Return the (x, y) coordinate for the center point of the cell that contains the specified text.  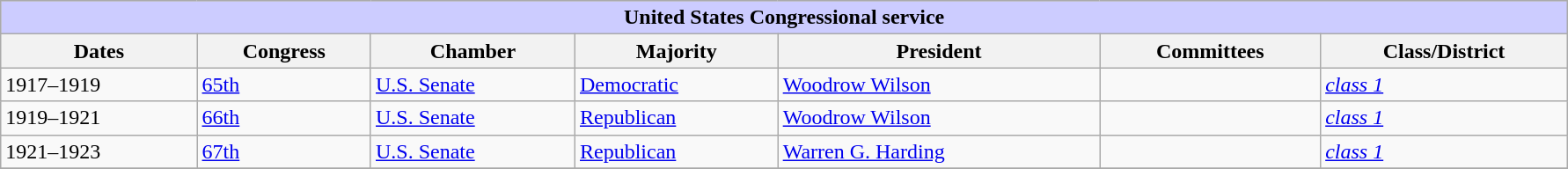
65th (283, 84)
1921–1923 (99, 151)
United States Congressional service (785, 18)
Committees (1211, 51)
President (939, 51)
Dates (99, 51)
Chamber (473, 51)
Congress (283, 51)
67th (283, 151)
Warren G. Harding (939, 151)
1919–1921 (99, 118)
Democratic (676, 84)
Class/District (1445, 51)
1917–1919 (99, 84)
Majority (676, 51)
66th (283, 118)
